Scan for the cell matching the given text and deliver its (X, Y) coordinate at center. 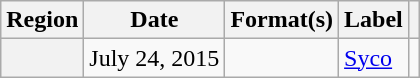
July 24, 2015 (154, 58)
Date (154, 20)
Label (374, 20)
Syco (374, 58)
Region (42, 20)
Format(s) (282, 20)
